Capture the cell that displays the provided text and extract its [X, Y] central coordinate. 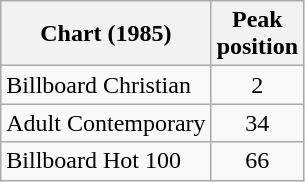
2 [257, 85]
Billboard Hot 100 [106, 161]
Chart (1985) [106, 34]
34 [257, 123]
Billboard Christian [106, 85]
66 [257, 161]
Adult Contemporary [106, 123]
Peakposition [257, 34]
